Find where the given text appears and provide that cell's center as (X, Y) coordinate. 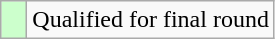
Qualified for final round (151, 20)
